Determine the (x, y) coordinate at the center of the cell enclosing the given text.  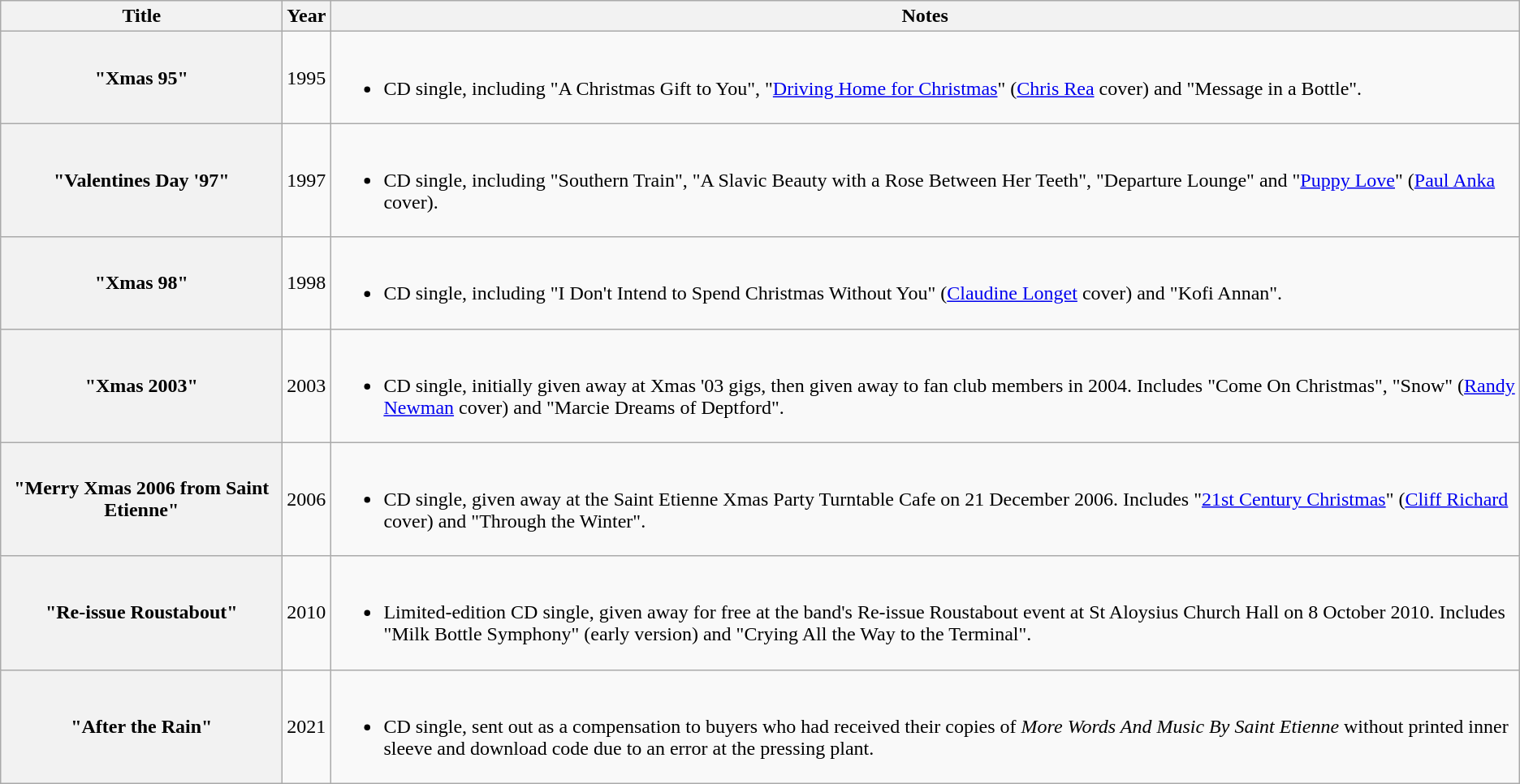
CD single, including "Southern Train", "A Slavic Beauty with a Rose Between Her Teeth", "Departure Lounge" and "Puppy Love" (Paul Anka cover). (925, 180)
Notes (925, 16)
"Merry Xmas 2006 from Saint Etienne" (141, 499)
2010 (307, 613)
"Xmas 98" (141, 282)
Year (307, 16)
1995 (307, 78)
2006 (307, 499)
"Re-issue Roustabout" (141, 613)
"After the Rain" (141, 726)
"Valentines Day '97" (141, 180)
2021 (307, 726)
Title (141, 16)
"Xmas 95" (141, 78)
2003 (307, 386)
1998 (307, 282)
CD single, including "A Christmas Gift to You", "Driving Home for Christmas" (Chris Rea cover) and "Message in a Bottle". (925, 78)
"Xmas 2003" (141, 386)
1997 (307, 180)
CD single, including "I Don't Intend to Spend Christmas Without You" (Claudine Longet cover) and "Kofi Annan". (925, 282)
